Scan for the cell matching the given text and deliver its [X, Y] coordinate at center. 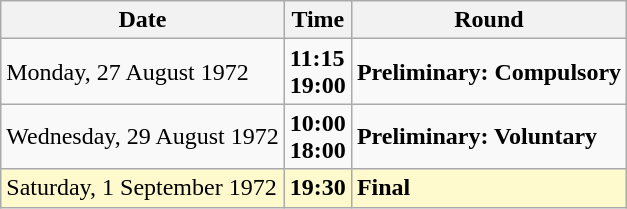
Final [488, 188]
Monday, 27 August 1972 [143, 72]
19:30 [318, 188]
10:0018:00 [318, 136]
Wednesday, 29 August 1972 [143, 136]
Saturday, 1 September 1972 [143, 188]
Time [318, 20]
Preliminary: Voluntary [488, 136]
Date [143, 20]
Round [488, 20]
11:1519:00 [318, 72]
Preliminary: Compulsory [488, 72]
